Scan for the cell matching the given text and deliver its [x, y] coordinate at center. 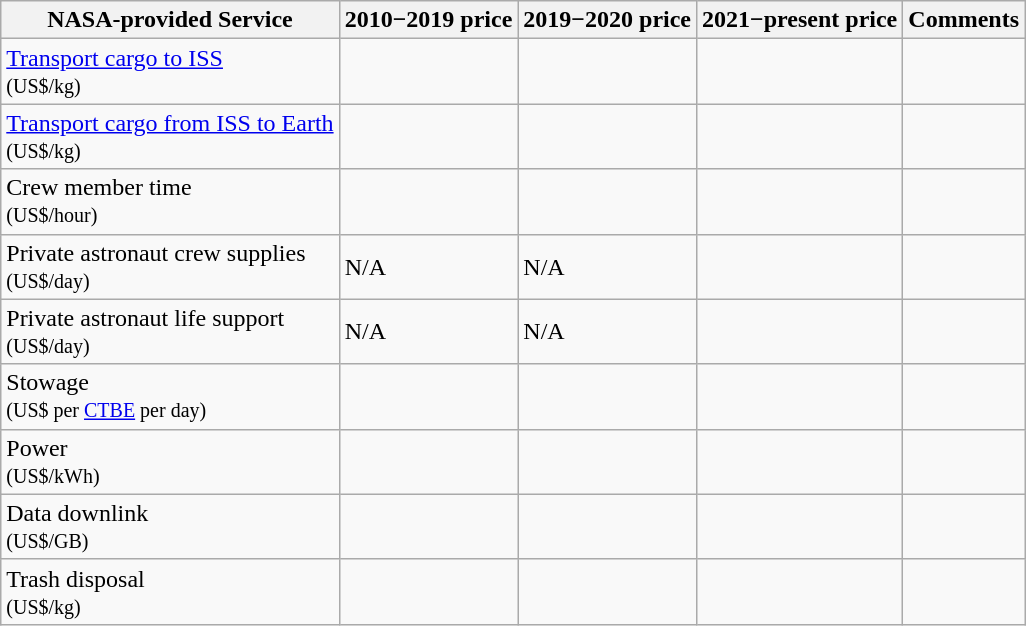
Private astronaut crew supplies(US$/day) [170, 266]
Trash disposal(US$/kg) [170, 592]
Private astronaut life support(US$/day) [170, 332]
2010−2019 price [428, 20]
Crew member time(US$/hour) [170, 202]
Comments [964, 20]
2021−present price [800, 20]
Data downlink(US$/GB) [170, 526]
Power(US$/kWh) [170, 462]
NASA-provided Service [170, 20]
Transport cargo to ISS(US$/kg) [170, 72]
Transport cargo from ISS to Earth(US$/kg) [170, 136]
2019−2020 price [608, 20]
Stowage(US$ per CTBE per day) [170, 396]
